Determine the (x, y) coordinate at the center of the cell enclosing the given text.  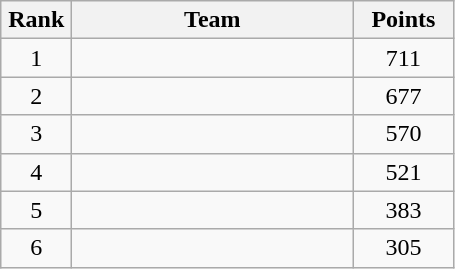
677 (404, 96)
2 (36, 96)
Team (212, 20)
Rank (36, 20)
570 (404, 134)
521 (404, 172)
5 (36, 210)
3 (36, 134)
1 (36, 58)
4 (36, 172)
Points (404, 20)
711 (404, 58)
305 (404, 248)
383 (404, 210)
6 (36, 248)
